Extract the [x, y] coordinate from the center of the cell holding the provided text.  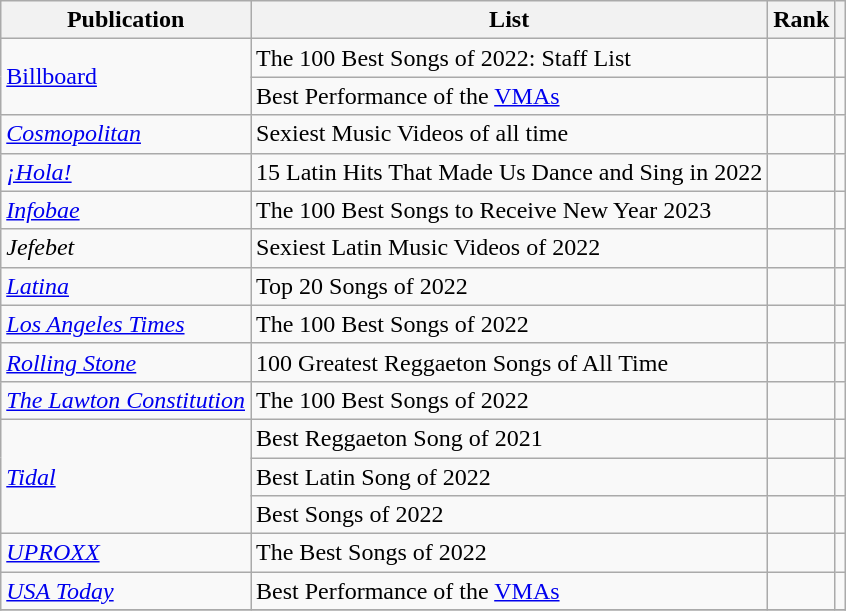
Best Songs of 2022 [510, 515]
Jefebet [126, 248]
Cosmopolitan [126, 134]
Rank [802, 20]
15 Latin Hits That Made Us Dance and Sing in 2022 [510, 172]
Best Reggaeton Song of 2021 [510, 438]
Publication [126, 20]
Top 20 Songs of 2022 [510, 286]
Infobae [126, 210]
¡Hola! [126, 172]
Sexiest Music Videos of all time [510, 134]
Billboard [126, 77]
UPROXX [126, 553]
The Best Songs of 2022 [510, 553]
Tidal [126, 476]
The Lawton Constitution [126, 400]
The 100 Best Songs to Receive New Year 2023 [510, 210]
Latina [126, 286]
Los Angeles Times [126, 324]
USA Today [126, 591]
The 100 Best Songs of 2022: Staff List [510, 58]
Rolling Stone [126, 362]
100 Greatest Reggaeton Songs of All Time [510, 362]
Sexiest Latin Music Videos of 2022 [510, 248]
List [510, 20]
Best Latin Song of 2022 [510, 477]
